Return the (x, y) coordinate for the center point of the cell that contains the specified text.  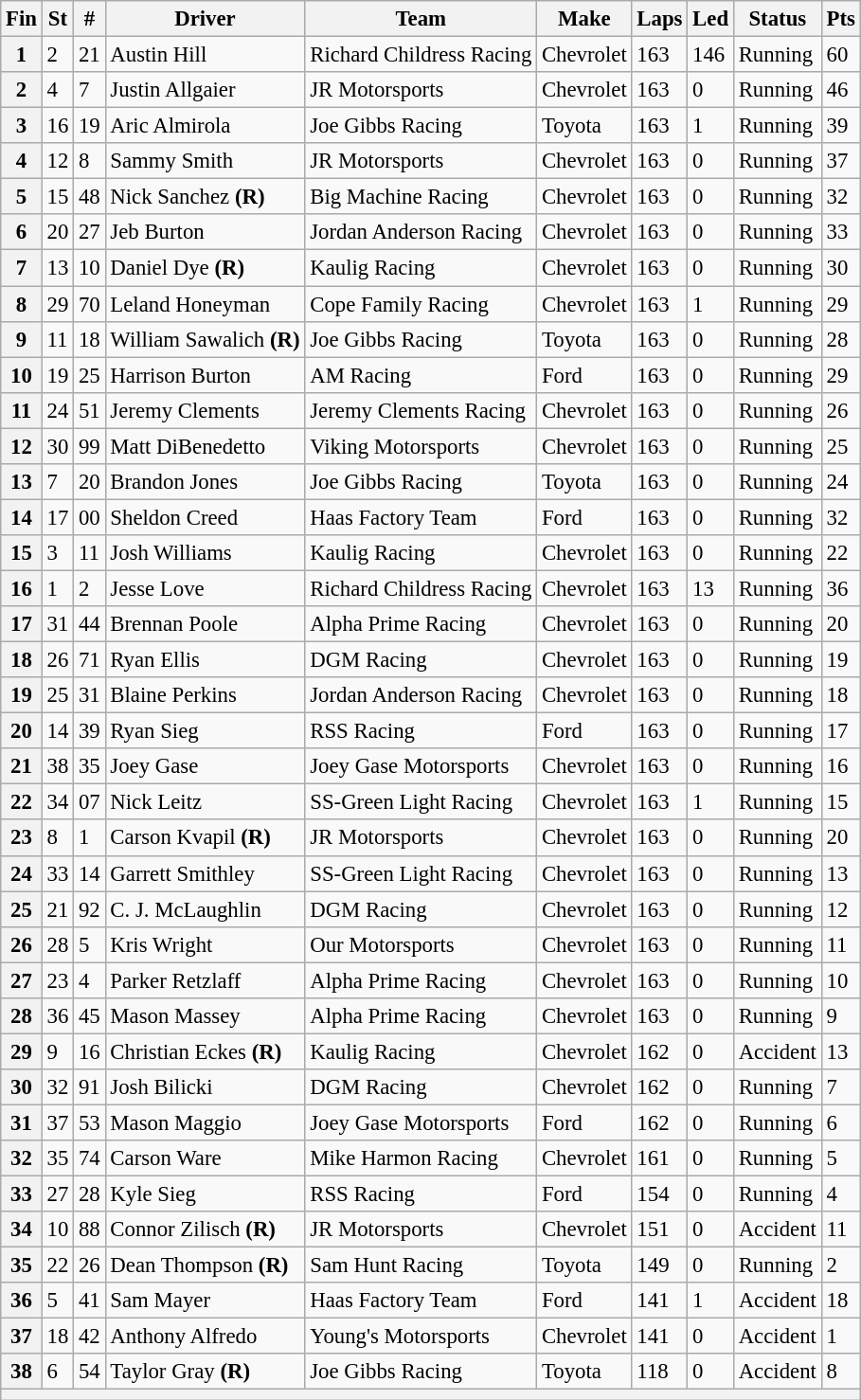
45 (89, 1016)
Jeremy Clements Racing (421, 410)
Dean Thompson (R) (205, 1265)
Kris Wright (205, 944)
Jeb Burton (205, 232)
Nick Sanchez (R) (205, 197)
71 (89, 660)
Pts (841, 19)
Carson Kvapil (R) (205, 838)
Cope Family Racing (421, 304)
Sammy Smith (205, 161)
07 (89, 802)
Status (777, 19)
161 (659, 1158)
Taylor Gray (R) (205, 1373)
Blaine Perkins (205, 695)
118 (659, 1373)
Harrison Burton (205, 375)
Anthony Alfredo (205, 1337)
AM Racing (421, 375)
60 (841, 55)
Jesse Love (205, 588)
88 (89, 1229)
Brennan Poole (205, 624)
Austin Hill (205, 55)
Matt DiBenedetto (205, 446)
Led (710, 19)
Josh Bilicki (205, 1087)
Mike Harmon Racing (421, 1158)
42 (89, 1337)
St (57, 19)
48 (89, 197)
Sam Hunt Racing (421, 1265)
Brandon Jones (205, 482)
Joey Gase (205, 766)
99 (89, 446)
74 (89, 1158)
Nick Leitz (205, 802)
92 (89, 909)
154 (659, 1194)
70 (89, 304)
Justin Allgaier (205, 90)
91 (89, 1087)
Leland Honeyman (205, 304)
151 (659, 1229)
# (89, 19)
C. J. McLaughlin (205, 909)
51 (89, 410)
146 (710, 55)
Sam Mayer (205, 1301)
46 (841, 90)
00 (89, 517)
Carson Ware (205, 1158)
William Sawalich (R) (205, 339)
Ryan Ellis (205, 660)
Sheldon Creed (205, 517)
Team (421, 19)
149 (659, 1265)
Daniel Dye (R) (205, 268)
Driver (205, 19)
Connor Zilisch (R) (205, 1229)
Young's Motorsports (421, 1337)
Fin (22, 19)
Parker Retzlaff (205, 980)
Mason Massey (205, 1016)
Kyle Sieg (205, 1194)
Aric Almirola (205, 126)
Christian Eckes (R) (205, 1051)
44 (89, 624)
Garrett Smithley (205, 873)
53 (89, 1122)
Mason Maggio (205, 1122)
Jeremy Clements (205, 410)
41 (89, 1301)
Make (584, 19)
54 (89, 1373)
Our Motorsports (421, 944)
Big Machine Racing (421, 197)
Ryan Sieg (205, 731)
Laps (659, 19)
Viking Motorsports (421, 446)
Josh Williams (205, 553)
